Pinpoint the cell where the given text exists, returning its (x, y) midpoint coordinate. 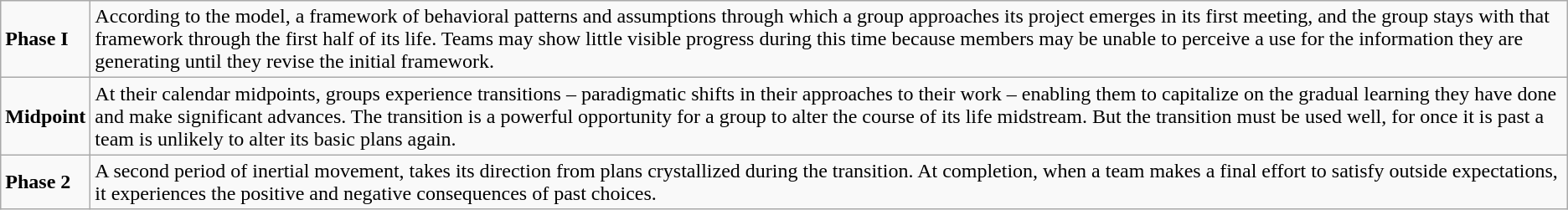
Midpoint (45, 116)
Phase I (45, 39)
Phase 2 (45, 182)
